Locate the cell with the specified text and output its [X, Y] center coordinate. 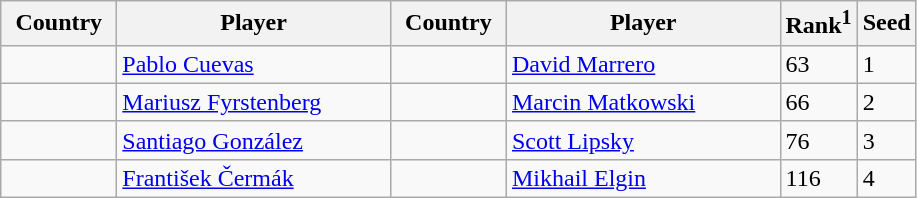
1 [886, 64]
Mikhail Elgin [643, 178]
Marcin Matkowski [643, 102]
76 [818, 140]
4 [886, 178]
Scott Lipsky [643, 140]
Mariusz Fyrstenberg [254, 102]
David Marrero [643, 64]
66 [818, 102]
2 [886, 102]
Rank1 [818, 24]
63 [818, 64]
František Čermák [254, 178]
Santiago González [254, 140]
116 [818, 178]
Pablo Cuevas [254, 64]
3 [886, 140]
Seed [886, 24]
